Locate the cell with the specified text and output its [x, y] center coordinate. 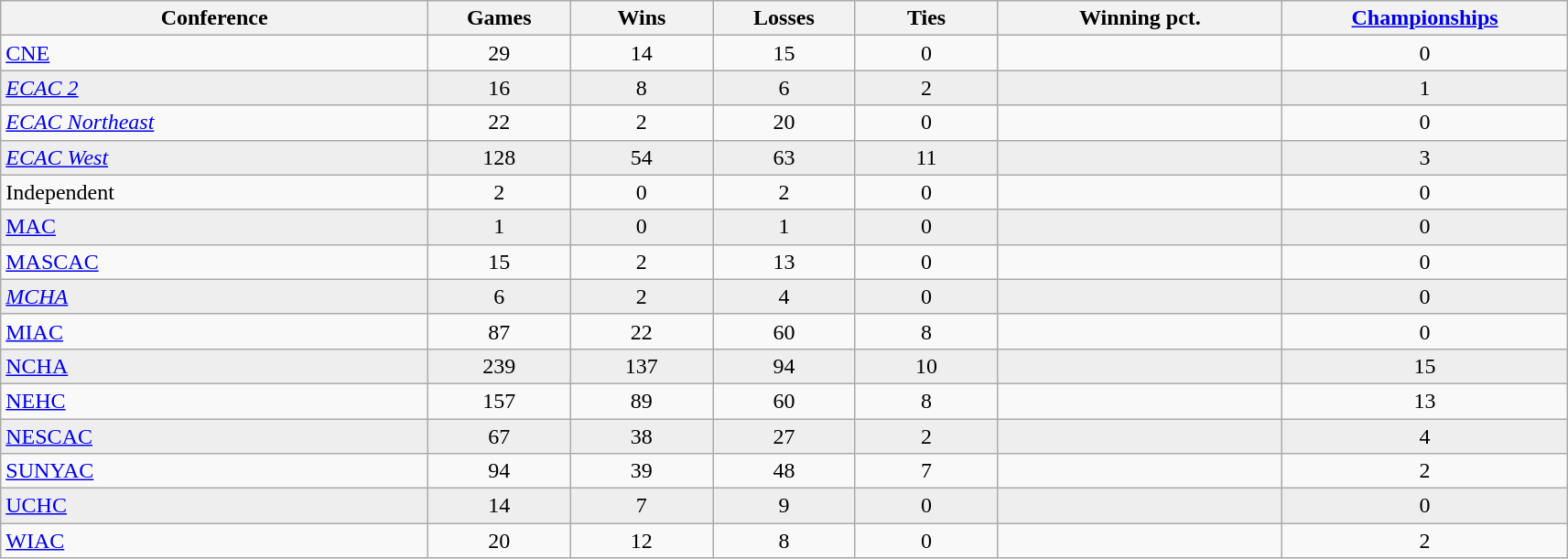
Ties [926, 18]
128 [499, 157]
Independent [214, 192]
12 [642, 541]
ECAC West [214, 157]
9 [784, 506]
CNE [214, 53]
54 [642, 157]
27 [784, 436]
NESCAC [214, 436]
3 [1424, 157]
Losses [784, 18]
SUNYAC [214, 471]
WIAC [214, 541]
MCHA [214, 296]
157 [499, 401]
Winning pct. [1141, 18]
UCHC [214, 506]
89 [642, 401]
MAC [214, 227]
87 [499, 331]
NCHA [214, 366]
137 [642, 366]
63 [784, 157]
38 [642, 436]
39 [642, 471]
16 [499, 88]
MIAC [214, 331]
11 [926, 157]
Games [499, 18]
Conference [214, 18]
NEHC [214, 401]
67 [499, 436]
ECAC Northeast [214, 123]
MASCAC [214, 262]
Wins [642, 18]
239 [499, 366]
Championships [1424, 18]
10 [926, 366]
ECAC 2 [214, 88]
29 [499, 53]
48 [784, 471]
